Return [X, Y] of the center of cell containing provided text 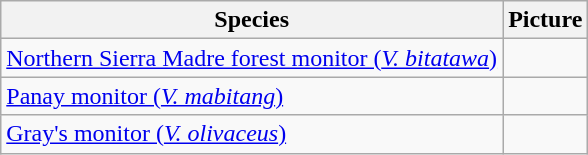
Gray's monitor (V. olivaceus) [252, 134]
Picture [546, 20]
Species [252, 20]
Northern Sierra Madre forest monitor (V. bitatawa) [252, 58]
Panay monitor (V. mabitang) [252, 96]
